Return the (x, y) coordinate for the center point of the cell that contains the specified text.  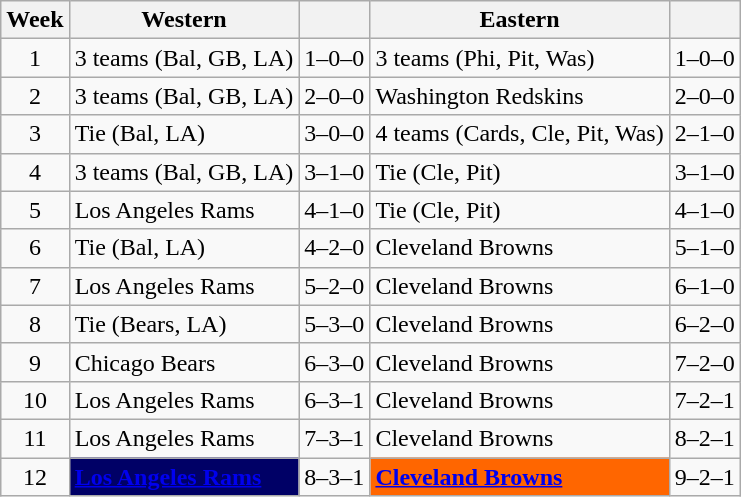
1 (35, 58)
11 (35, 438)
7–2–0 (704, 362)
6–3–0 (334, 362)
5–1–0 (704, 248)
6–2–0 (704, 324)
6–3–1 (334, 400)
2 (35, 96)
3 teams (Phi, Pit, Was) (520, 58)
Chicago Bears (184, 362)
10 (35, 400)
Week (35, 20)
2–1–0 (704, 134)
9–2–1 (704, 477)
Eastern (520, 20)
Western (184, 20)
4 (35, 172)
4–2–0 (334, 248)
Washington Redskins (520, 96)
3 (35, 134)
7–2–1 (704, 400)
8–3–1 (334, 477)
3–0–0 (334, 134)
5–2–0 (334, 286)
7–3–1 (334, 438)
Tie (Bears, LA) (184, 324)
5–3–0 (334, 324)
9 (35, 362)
8 (35, 324)
6–1–0 (704, 286)
7 (35, 286)
4 teams (Cards, Cle, Pit, Was) (520, 134)
12 (35, 477)
6 (35, 248)
8–2–1 (704, 438)
5 (35, 210)
